Capture the cell that displays the provided text and extract its (X, Y) central coordinate. 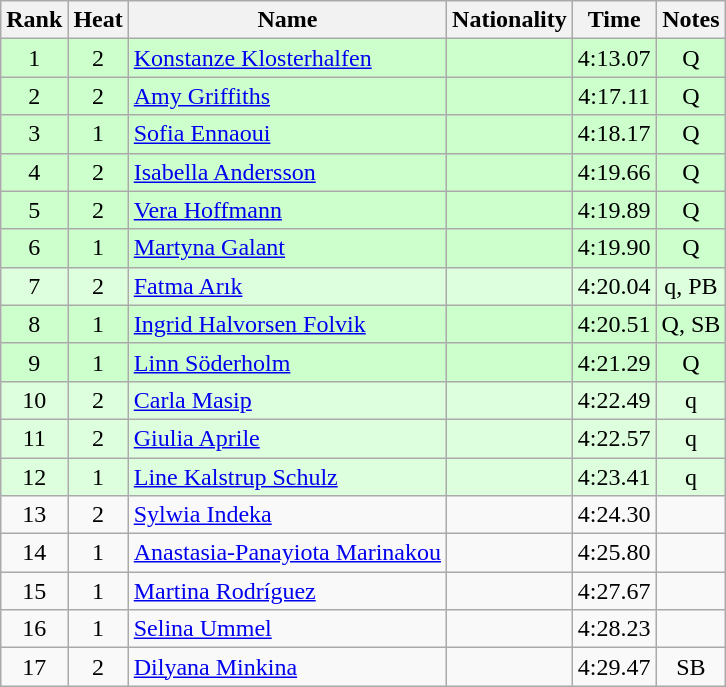
Amy Griffiths (287, 96)
Time (614, 20)
4:21.29 (614, 362)
3 (34, 134)
10 (34, 400)
Nationality (510, 20)
Rank (34, 20)
4:23.41 (614, 477)
4:19.66 (614, 172)
Sylwia Indeka (287, 515)
Notes (691, 20)
Anastasia-Panayiota Marinakou (287, 553)
Giulia Aprile (287, 438)
Martina Rodríguez (287, 591)
Martyna Galant (287, 248)
4 (34, 172)
8 (34, 324)
Q, SB (691, 324)
Selina Ummel (287, 629)
6 (34, 248)
11 (34, 438)
Ingrid Halvorsen Folvik (287, 324)
4:19.90 (614, 248)
Dilyana Minkina (287, 667)
4:24.30 (614, 515)
17 (34, 667)
9 (34, 362)
4:25.80 (614, 553)
7 (34, 286)
Fatma Arık (287, 286)
4:20.04 (614, 286)
4:29.47 (614, 667)
4:28.23 (614, 629)
Vera Hoffmann (287, 210)
4:13.07 (614, 58)
4:22.57 (614, 438)
16 (34, 629)
5 (34, 210)
SB (691, 667)
4:19.89 (614, 210)
Line Kalstrup Schulz (287, 477)
4:27.67 (614, 591)
4:20.51 (614, 324)
Linn Söderholm (287, 362)
13 (34, 515)
4:18.17 (614, 134)
q, PB (691, 286)
Carla Masip (287, 400)
4:17.11 (614, 96)
12 (34, 477)
Konstanze Klosterhalfen (287, 58)
Heat (98, 20)
Name (287, 20)
Isabella Andersson (287, 172)
4:22.49 (614, 400)
14 (34, 553)
15 (34, 591)
Sofia Ennaoui (287, 134)
